Pinpoint the cell where the given text exists, returning its [x, y] midpoint coordinate. 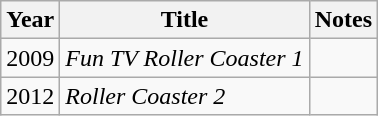
2012 [30, 96]
2009 [30, 58]
Fun TV Roller Coaster 1 [184, 58]
Title [184, 20]
Roller Coaster 2 [184, 96]
Notes [343, 20]
Year [30, 20]
